Return the [x, y] coordinate for the center point of the cell that contains the specified text.  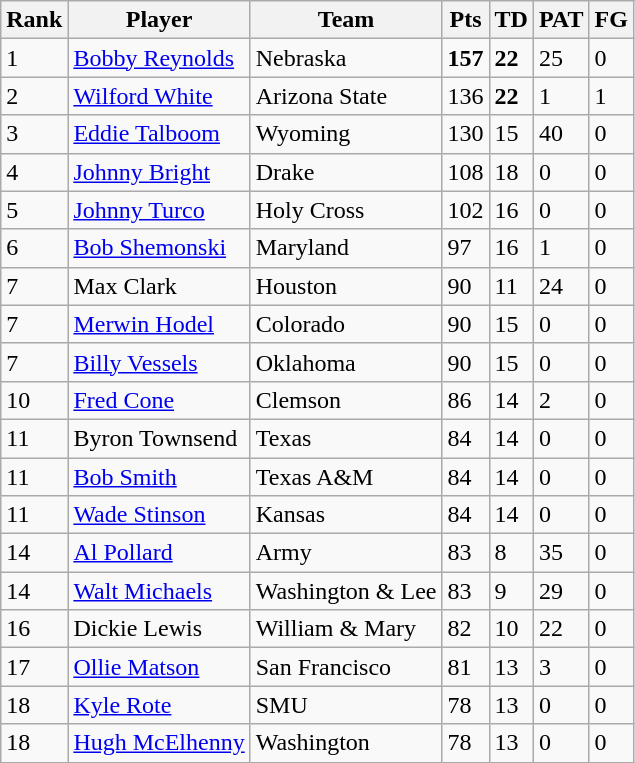
86 [466, 400]
Texas A&M [346, 477]
Eddie Talboom [159, 134]
Maryland [346, 248]
SMU [346, 705]
Oklahoma [346, 362]
Billy Vessels [159, 362]
97 [466, 248]
130 [466, 134]
Al Pollard [159, 553]
82 [466, 629]
Team [346, 20]
Rank [34, 20]
Washington [346, 743]
25 [561, 58]
6 [34, 248]
17 [34, 667]
136 [466, 96]
Ollie Matson [159, 667]
Johnny Bright [159, 172]
William & Mary [346, 629]
Kansas [346, 515]
PAT [561, 20]
Max Clark [159, 286]
Bob Shemonski [159, 248]
Kyle Rote [159, 705]
Texas [346, 438]
FG [611, 20]
35 [561, 553]
Wyoming [346, 134]
81 [466, 667]
Wade Stinson [159, 515]
Clemson [346, 400]
Bobby Reynolds [159, 58]
Merwin Hodel [159, 324]
4 [34, 172]
San Francisco [346, 667]
157 [466, 58]
Fred Cone [159, 400]
Holy Cross [346, 210]
Army [346, 553]
9 [511, 591]
24 [561, 286]
102 [466, 210]
Drake [346, 172]
Nebraska [346, 58]
Washington & Lee [346, 591]
8 [511, 553]
Hugh McElhenny [159, 743]
Houston [346, 286]
Wilford White [159, 96]
29 [561, 591]
Bob Smith [159, 477]
108 [466, 172]
Dickie Lewis [159, 629]
Johnny Turco [159, 210]
40 [561, 134]
Player [159, 20]
Colorado [346, 324]
Arizona State [346, 96]
TD [511, 20]
5 [34, 210]
Pts [466, 20]
Byron Townsend [159, 438]
Walt Michaels [159, 591]
